Pinpoint the cell where the given text exists, returning its (x, y) midpoint coordinate. 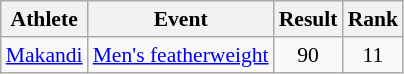
Athlete (44, 19)
11 (374, 55)
Men's featherweight (181, 55)
Event (181, 19)
Rank (374, 19)
Result (308, 19)
90 (308, 55)
Makandi (44, 55)
